From the cell containing the given text, extract its center point as (x, y) coordinate. 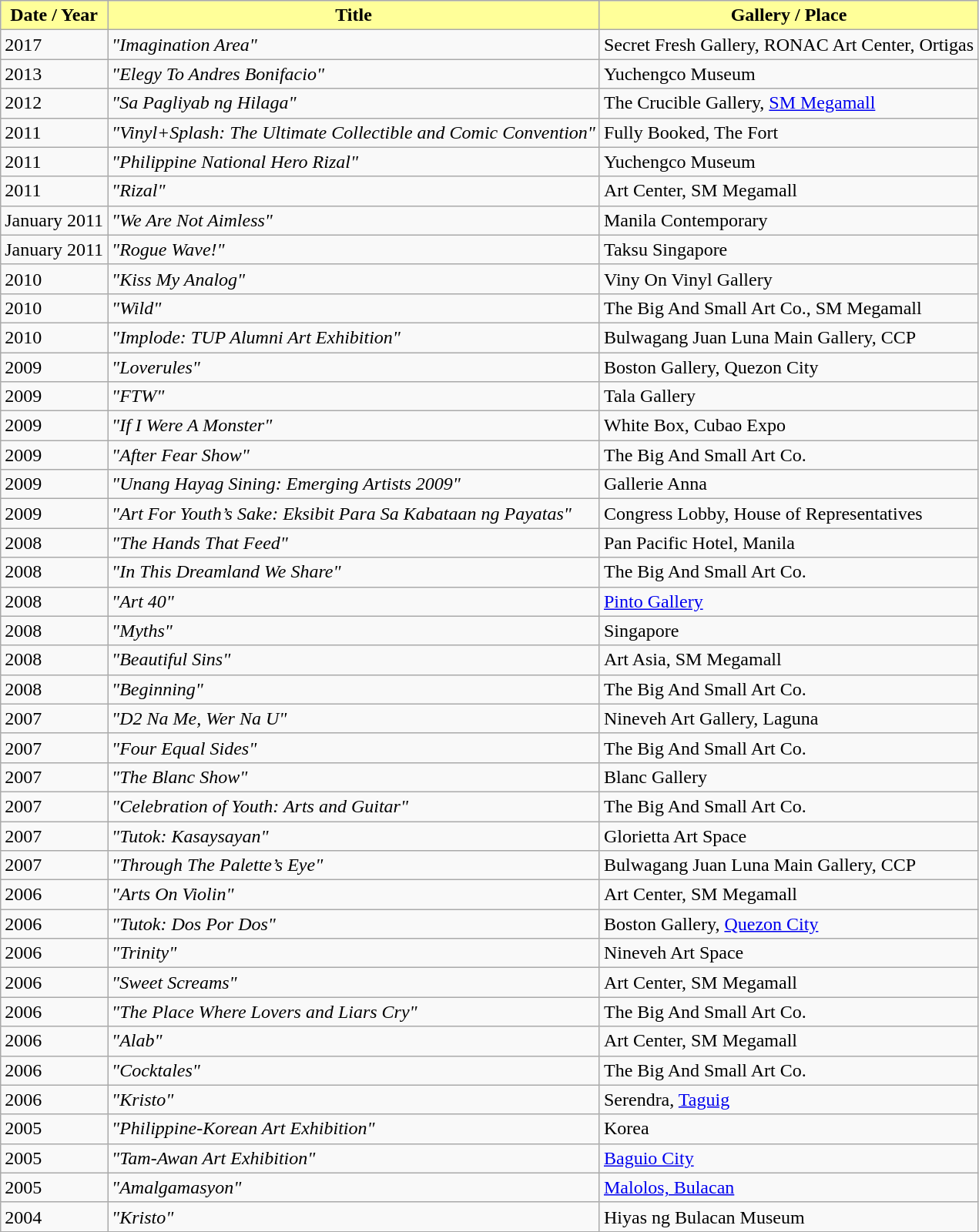
"Arts On Violin" (354, 895)
Malolos, Bulacan (789, 1187)
"Cocktales" (354, 1070)
"Elegy To Andres Bonifacio" (354, 74)
"Unang Hayag Sining: Emerging Artists 2009" (354, 484)
"Tutok: Dos Por Dos" (354, 924)
2004 (54, 1217)
White Box, Cubao Expo (789, 426)
Singapore (789, 631)
The Big And Small Art Co., SM Megamall (789, 308)
"Loverules" (354, 367)
Viny On Vinyl Gallery (789, 279)
Gallerie Anna (789, 484)
Title (354, 15)
Nineveh Art Space (789, 953)
Date / Year (54, 15)
Art Asia, SM Megamall (789, 660)
"Sweet Screams" (354, 983)
"Vinyl+Splash: The Ultimate Collectible and Comic Convention" (354, 132)
"Wild" (354, 308)
"The Blanc Show" (354, 777)
"Beautiful Sins" (354, 660)
Secret Fresh Gallery, RONAC Art Center, Ortigas (789, 45)
"Rogue Wave!" (354, 249)
"D2 Na Me, Wer Na U" (354, 718)
"Tam-Awan Art Exhibition" (354, 1158)
"We Are Not Aimless" (354, 220)
Nineveh Art Gallery, Laguna (789, 718)
2013 (54, 74)
"Tutok: Kasaysayan" (354, 835)
"Sa Pagliyab ng Hilaga" (354, 103)
Congress Lobby, House of Representatives (789, 514)
"The Hands That Feed" (354, 543)
"Imagination Area" (354, 45)
Pan Pacific Hotel, Manila (789, 543)
"Art 40" (354, 601)
"Celebration of Youth: Arts and Guitar" (354, 806)
Gallery / Place (789, 15)
2012 (54, 103)
Manila Contemporary (789, 220)
"Kiss My Analog" (354, 279)
"FTW" (354, 397)
"Four Equal Sides" (354, 748)
The Crucible Gallery, SM Megamall (789, 103)
Fully Booked, The Fort (789, 132)
Hiyas ng Bulacan Museum (789, 1217)
"If I Were A Monster" (354, 426)
"Beginning" (354, 689)
"In This Dreamland We Share" (354, 572)
"Trinity" (354, 953)
Baguio City (789, 1158)
"Philippine National Hero Rizal" (354, 162)
Tala Gallery (789, 397)
Blanc Gallery (789, 777)
"Amalgamasyon" (354, 1187)
2017 (54, 45)
Pinto Gallery (789, 601)
"Rizal" (354, 191)
Korea (789, 1129)
"Philippine-Korean Art Exhibition" (354, 1129)
"Art For Youth’s Sake: Eksibit Para Sa Kabataan ng Payatas" (354, 514)
Glorietta Art Space (789, 835)
Taksu Singapore (789, 249)
"The Place Where Lovers and Liars Cry" (354, 1012)
Serendra, Taguig (789, 1100)
"Implode: TUP Alumni Art Exhibition" (354, 337)
"Through The Palette’s Eye" (354, 865)
"Alab" (354, 1041)
"After Fear Show" (354, 455)
"Myths" (354, 631)
